Locate the cell with the specified text and output its [x, y] center coordinate. 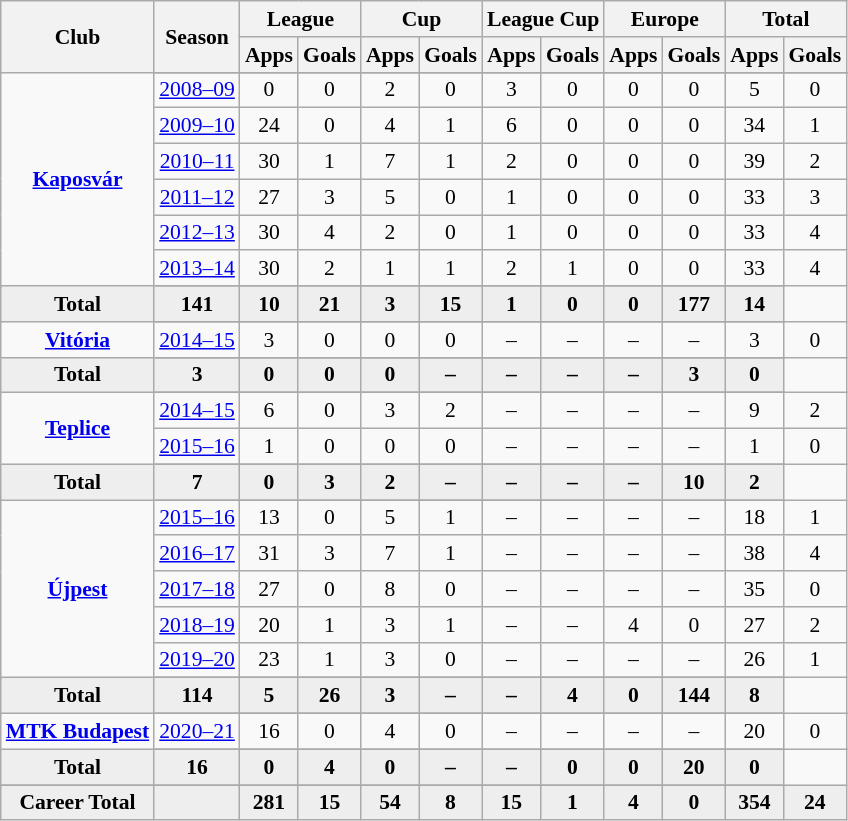
Career Total [78, 803]
Club [78, 36]
21 [330, 304]
354 [754, 803]
Újpest [78, 589]
Cup [422, 19]
34 [754, 126]
2016–17 [197, 554]
2018–19 [197, 625]
Kaposvár [78, 179]
54 [390, 803]
23 [269, 660]
38 [754, 554]
Season [197, 36]
2011–12 [197, 197]
2012–13 [197, 233]
2020–21 [197, 732]
2013–14 [197, 269]
281 [269, 803]
Vitória [78, 340]
13 [269, 518]
2010–11 [197, 162]
144 [694, 696]
2008–09 [197, 90]
MTK Budapest [78, 732]
2017–18 [197, 589]
Teplice [78, 428]
35 [754, 589]
14 [754, 304]
Europe [664, 19]
League Cup [543, 19]
2019–20 [197, 660]
39 [754, 162]
114 [197, 696]
31 [269, 554]
18 [754, 518]
177 [694, 304]
141 [197, 304]
League [300, 19]
9 [754, 411]
2009–10 [197, 126]
